Return (x, y) of the center of cell containing provided text 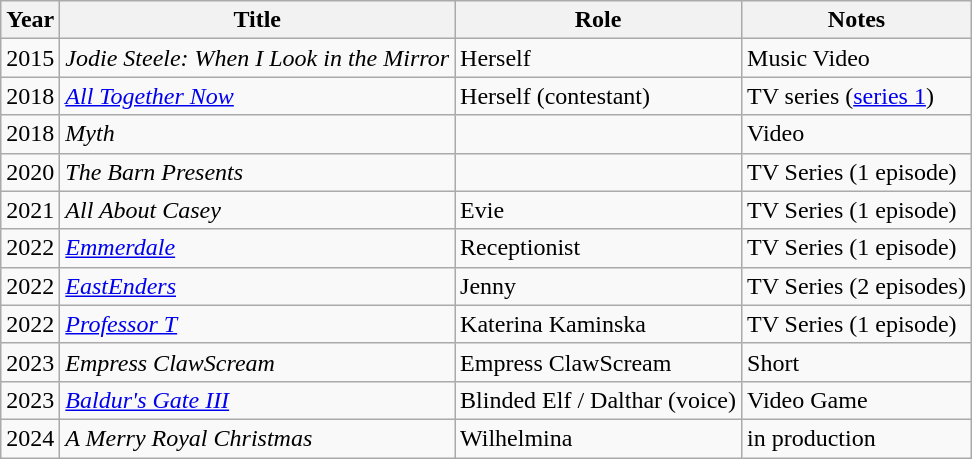
All Together Now (258, 96)
Wilhelmina (598, 438)
Katerina Kaminska (598, 324)
2015 (30, 58)
Video Game (857, 400)
Professor T (258, 324)
The Barn Presents (258, 172)
2024 (30, 438)
in production (857, 438)
EastEnders (258, 286)
Herself (598, 58)
Video (857, 134)
Baldur's Gate III (258, 400)
Evie (598, 210)
Title (258, 20)
Receptionist (598, 248)
TV Series (2 episodes) (857, 286)
Short (857, 362)
Herself (contestant) (598, 96)
Jenny (598, 286)
All About Casey (258, 210)
Jodie Steele: When I Look in the Mirror (258, 58)
Role (598, 20)
Notes (857, 20)
Blinded Elf / Dalthar (voice) (598, 400)
A Merry Royal Christmas (258, 438)
TV series (series 1) (857, 96)
Emmerdale (258, 248)
Year (30, 20)
2021 (30, 210)
2020 (30, 172)
Music Video (857, 58)
Myth (258, 134)
